Locate the cell with the specified text and output its [x, y] center coordinate. 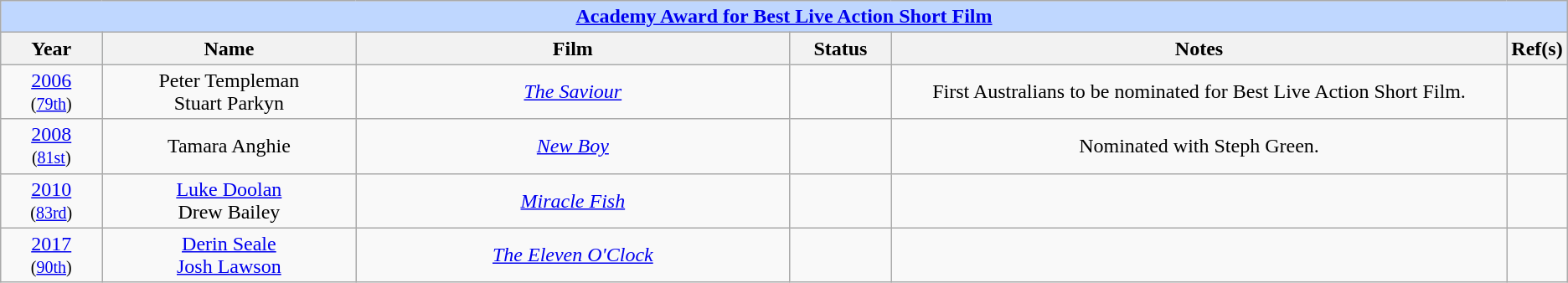
Film [573, 49]
Ref(s) [1537, 49]
New Boy [573, 146]
Status [841, 49]
Tamara Anghie [230, 146]
First Australians to be nominated for Best Live Action Short Film. [1199, 92]
Year [52, 49]
2006(79th) [52, 92]
The Eleven O'Clock [573, 255]
2010(83rd) [52, 201]
Academy Award for Best Live Action Short Film [784, 17]
Luke DoolanDrew Bailey [230, 201]
Notes [1199, 49]
Peter TemplemanStuart Parkyn [230, 92]
Nominated with Steph Green. [1199, 146]
Name [230, 49]
Derin SealeJosh Lawson [230, 255]
The Saviour [573, 92]
2017(90th) [52, 255]
2008(81st) [52, 146]
Miracle Fish [573, 201]
